From the cell containing the given text, extract its center point as [X, Y] coordinate. 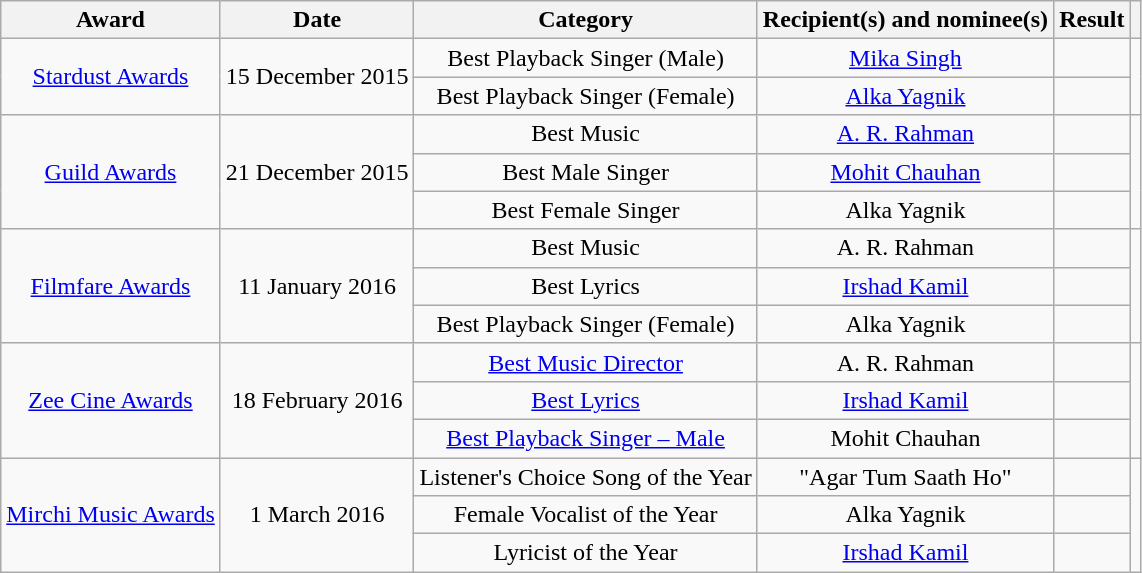
Mika Singh [905, 58]
Date [317, 20]
18 February 2016 [317, 400]
Lyricist of the Year [586, 553]
Stardust Awards [111, 77]
1 March 2016 [317, 515]
Mirchi Music Awards [111, 515]
Guild Awards [111, 172]
Result [1092, 20]
21 December 2015 [317, 172]
Female Vocalist of the Year [586, 515]
Award [111, 20]
11 January 2016 [317, 286]
Category [586, 20]
Best Female Singer [586, 210]
Listener's Choice Song of the Year [586, 477]
"Agar Tum Saath Ho" [905, 477]
Best Playback Singer – Male [586, 438]
Best Music Director [586, 362]
Filmfare Awards [111, 286]
Recipient(s) and nominee(s) [905, 20]
Best Playback Singer (Male) [586, 58]
15 December 2015 [317, 77]
Zee Cine Awards [111, 400]
Best Male Singer [586, 172]
